Locate the cell with the specified text and output its (X, Y) center coordinate. 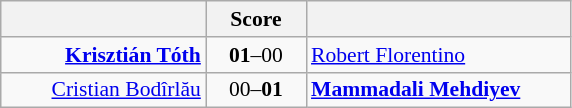
Robert Florentino (438, 55)
Mammadali Mehdiyev (438, 90)
Score (256, 19)
00–01 (256, 90)
Krisztián Tóth (104, 55)
Cristian Bodîrlău (104, 90)
01–00 (256, 55)
